Scan for the cell matching the given text and deliver its (x, y) coordinate at center. 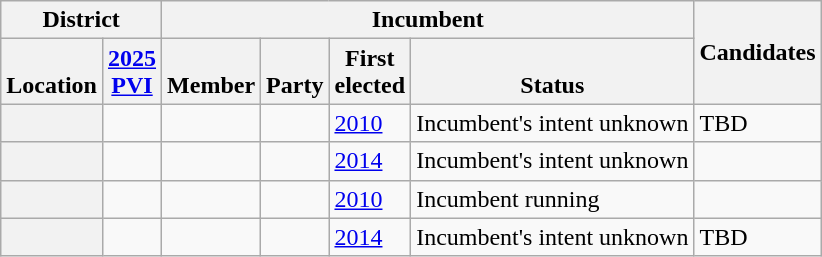
Status (552, 72)
Firstelected (370, 72)
Incumbent (428, 20)
Member (212, 72)
Incumbent running (552, 199)
Candidates (758, 52)
2025PVI (132, 72)
District (82, 20)
Party (295, 72)
Location (52, 72)
